Output the (x, y) coordinate of the center of the cell containing the given text.  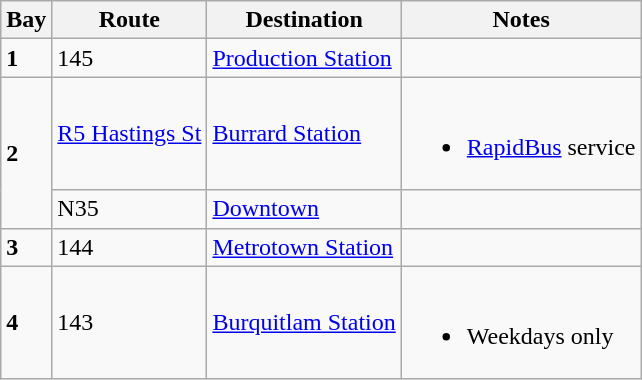
Burquitlam Station (304, 322)
1 (26, 58)
Metrotown Station (304, 247)
RapidBus service (521, 134)
4 (26, 322)
Route (130, 20)
144 (130, 247)
Production Station (304, 58)
Downtown (304, 209)
145 (130, 58)
143 (130, 322)
3 (26, 247)
Destination (304, 20)
2 (26, 152)
N35 (130, 209)
Burrard Station (304, 134)
Weekdays only (521, 322)
R5 Hastings St (130, 134)
Bay (26, 20)
Notes (521, 20)
